Extract the (x, y) coordinate from the center of the cell holding the provided text.  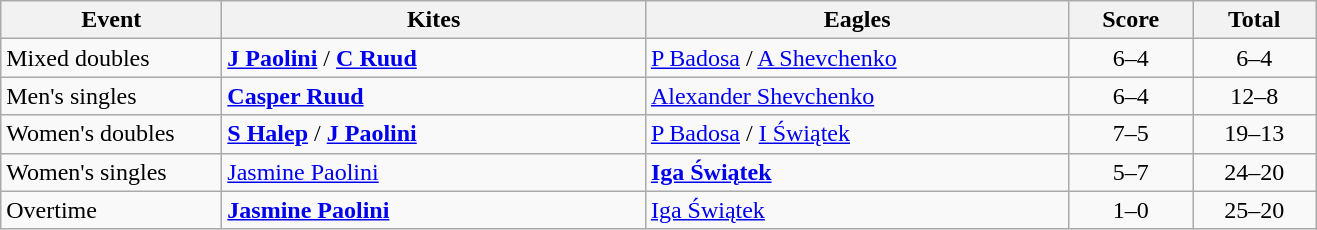
5–7 (1131, 172)
Score (1131, 20)
Overtime (112, 210)
Men's singles (112, 96)
Women's singles (112, 172)
J Paolini / C Ruud (434, 58)
Kites (434, 20)
Women's doubles (112, 134)
12–8 (1254, 96)
24–20 (1254, 172)
19–13 (1254, 134)
Casper Ruud (434, 96)
25–20 (1254, 210)
Total (1254, 20)
Mixed doubles (112, 58)
Alexander Shevchenko (857, 96)
7–5 (1131, 134)
Eagles (857, 20)
P Badosa / I Świątek (857, 134)
S Halep / J Paolini (434, 134)
1–0 (1131, 210)
P Badosa / A Shevchenko (857, 58)
Event (112, 20)
